Capture the cell that displays the provided text and extract its [X, Y] central coordinate. 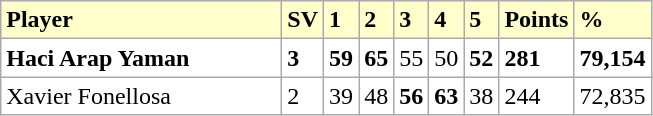
Haci Arap Yaman [142, 58]
65 [376, 58]
Player [142, 20]
48 [376, 96]
4 [446, 20]
63 [446, 96]
% [612, 20]
39 [342, 96]
1 [342, 20]
5 [482, 20]
56 [412, 96]
52 [482, 58]
55 [412, 58]
79,154 [612, 58]
244 [536, 96]
Xavier Fonellosa [142, 96]
59 [342, 58]
50 [446, 58]
72,835 [612, 96]
SV [303, 20]
281 [536, 58]
Points [536, 20]
38 [482, 96]
